Capture the cell that displays the provided text and extract its [x, y] central coordinate. 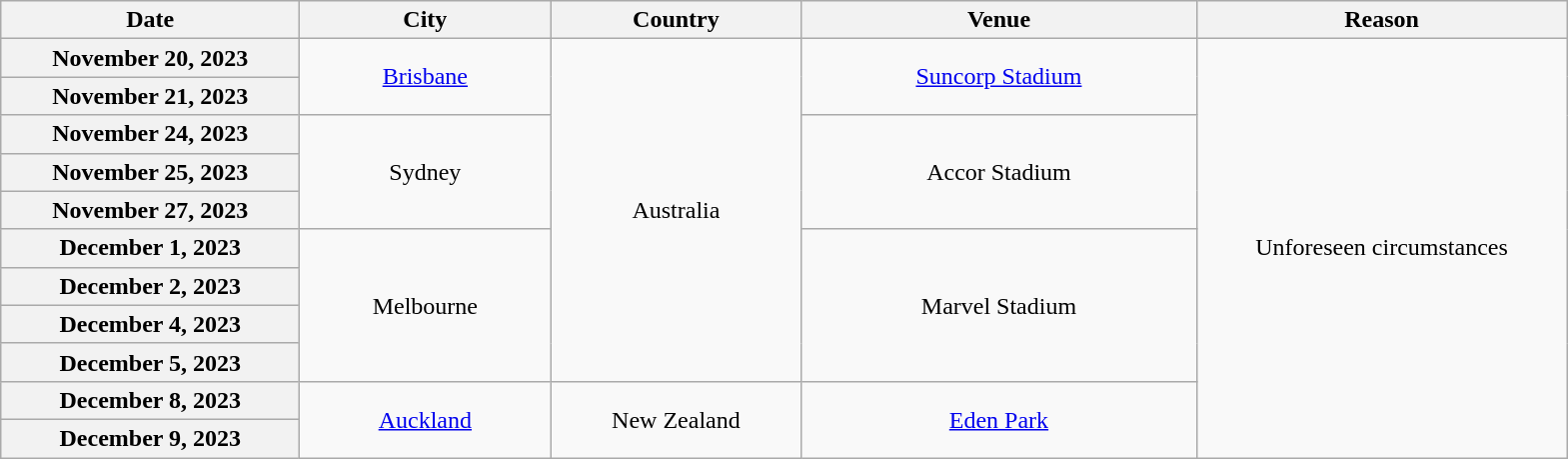
November 24, 2023 [150, 134]
December 2, 2023 [150, 286]
Venue [999, 20]
Unforeseen circumstances [1381, 248]
November 25, 2023 [150, 172]
December 8, 2023 [150, 400]
Accor Stadium [999, 172]
Melbourne [426, 305]
City [426, 20]
Date [150, 20]
December 5, 2023 [150, 362]
Suncorp Stadium [999, 77]
Reason [1381, 20]
Sydney [426, 172]
Australia [676, 210]
November 27, 2023 [150, 210]
Brisbane [426, 77]
December 1, 2023 [150, 248]
December 9, 2023 [150, 438]
Country [676, 20]
Auckland [426, 419]
November 20, 2023 [150, 58]
November 21, 2023 [150, 96]
December 4, 2023 [150, 324]
Marvel Stadium [999, 305]
New Zealand [676, 419]
Eden Park [999, 419]
